Search for the cell housing the specified text and yield its [x, y] center coordinate. 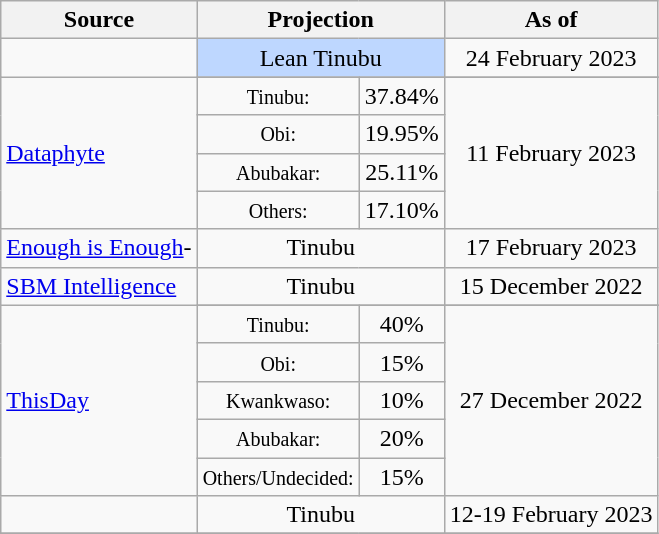
17.10% [402, 210]
Others: [278, 210]
25.11% [402, 172]
10% [402, 400]
ThisDay [99, 400]
17 February 2023 [551, 248]
SBM Intelligence [99, 286]
Projection [320, 20]
As of [551, 20]
20% [402, 438]
Kwankwaso: [278, 400]
24 February 2023 [551, 58]
19.95% [402, 134]
11 February 2023 [551, 153]
Dataphyte [99, 153]
Source [99, 20]
12-19 February 2023 [551, 515]
40% [402, 324]
Lean Tinubu [320, 58]
Others/Undecided: [278, 477]
Enough is Enough- [99, 248]
37.84% [402, 96]
15 December 2022 [551, 286]
27 December 2022 [551, 400]
